Capture the cell that displays the provided text and extract its (X, Y) central coordinate. 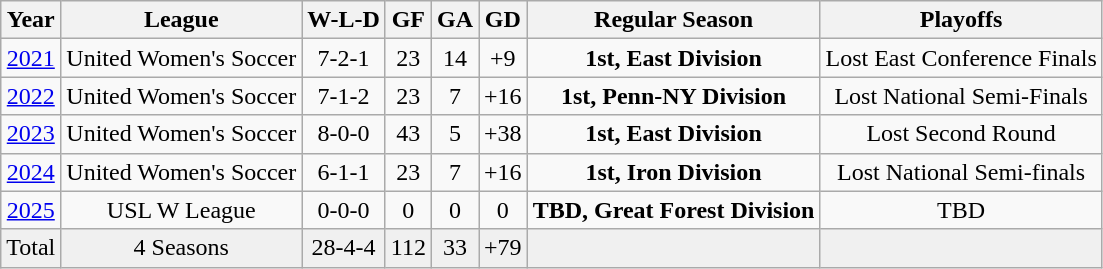
28-4-4 (344, 248)
7-1-2 (344, 96)
14 (454, 58)
43 (408, 134)
2023 (31, 134)
GA (454, 20)
TBD, Great Forest Division (674, 210)
Lost National Semi-Finals (961, 96)
Year (31, 20)
1st, Penn-NY Division (674, 96)
33 (454, 248)
USL W League (182, 210)
GD (502, 20)
W-L-D (344, 20)
Lost National Semi-finals (961, 172)
0-0-0 (344, 210)
5 (454, 134)
Lost East Conference Finals (961, 58)
2021 (31, 58)
GF (408, 20)
6-1-1 (344, 172)
7-2-1 (344, 58)
2025 (31, 210)
Playoffs (961, 20)
Total (31, 248)
+79 (502, 248)
+9 (502, 58)
112 (408, 248)
2024 (31, 172)
8-0-0 (344, 134)
TBD (961, 210)
1st, Iron Division (674, 172)
Lost Second Round (961, 134)
2022 (31, 96)
League (182, 20)
4 Seasons (182, 248)
+38 (502, 134)
Regular Season (674, 20)
